Determine the (X, Y) coordinate at the center of the cell enclosing the given text.  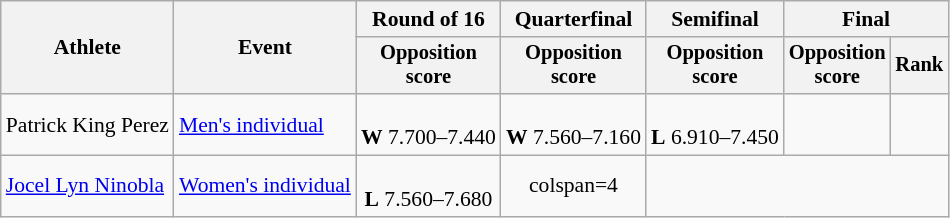
Rank (919, 66)
Patrick King Perez (88, 124)
Final (866, 19)
L 7.560–7.680 (428, 186)
Round of 16 (428, 19)
Semifinal (715, 19)
Jocel Lyn Ninobla (88, 186)
Women's individual (265, 186)
Men's individual (265, 124)
colspan=4 (574, 186)
Athlete (88, 48)
W 7.700–7.440 (428, 124)
W 7.560–7.160 (574, 124)
Event (265, 48)
Quarterfinal (574, 19)
L 6.910–7.450 (715, 124)
